Provide the [x, y] coordinate of the cell's center where the given text is located.  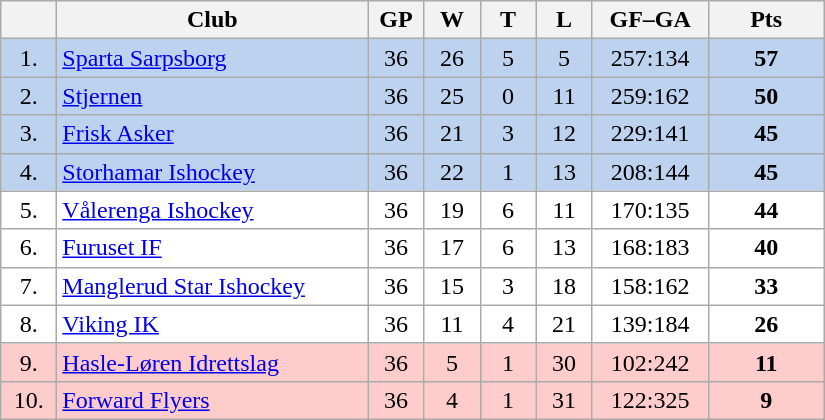
3. [29, 134]
25 [452, 96]
22 [452, 172]
6. [29, 248]
W [452, 20]
9 [766, 400]
7. [29, 286]
257:134 [650, 58]
12 [564, 134]
102:242 [650, 362]
30 [564, 362]
T [508, 20]
158:162 [650, 286]
Manglerud Star Ishockey [212, 286]
1. [29, 58]
Pts [766, 20]
0 [508, 96]
4. [29, 172]
Viking IK [212, 324]
Frisk Asker [212, 134]
40 [766, 248]
Hasle-Løren Idrettslag [212, 362]
9. [29, 362]
8. [29, 324]
2. [29, 96]
259:162 [650, 96]
GF–GA [650, 20]
229:141 [650, 134]
31 [564, 400]
19 [452, 210]
Vålerenga Ishockey [212, 210]
17 [452, 248]
GP [396, 20]
33 [766, 286]
Club [212, 20]
170:135 [650, 210]
168:183 [650, 248]
10. [29, 400]
Stjernen [212, 96]
L [564, 20]
15 [452, 286]
139:184 [650, 324]
50 [766, 96]
Forward Flyers [212, 400]
18 [564, 286]
Sparta Sarpsborg [212, 58]
57 [766, 58]
5. [29, 210]
Furuset IF [212, 248]
122:325 [650, 400]
208:144 [650, 172]
Storhamar Ishockey [212, 172]
44 [766, 210]
